Search for the cell housing the specified text and yield its [X, Y] center coordinate. 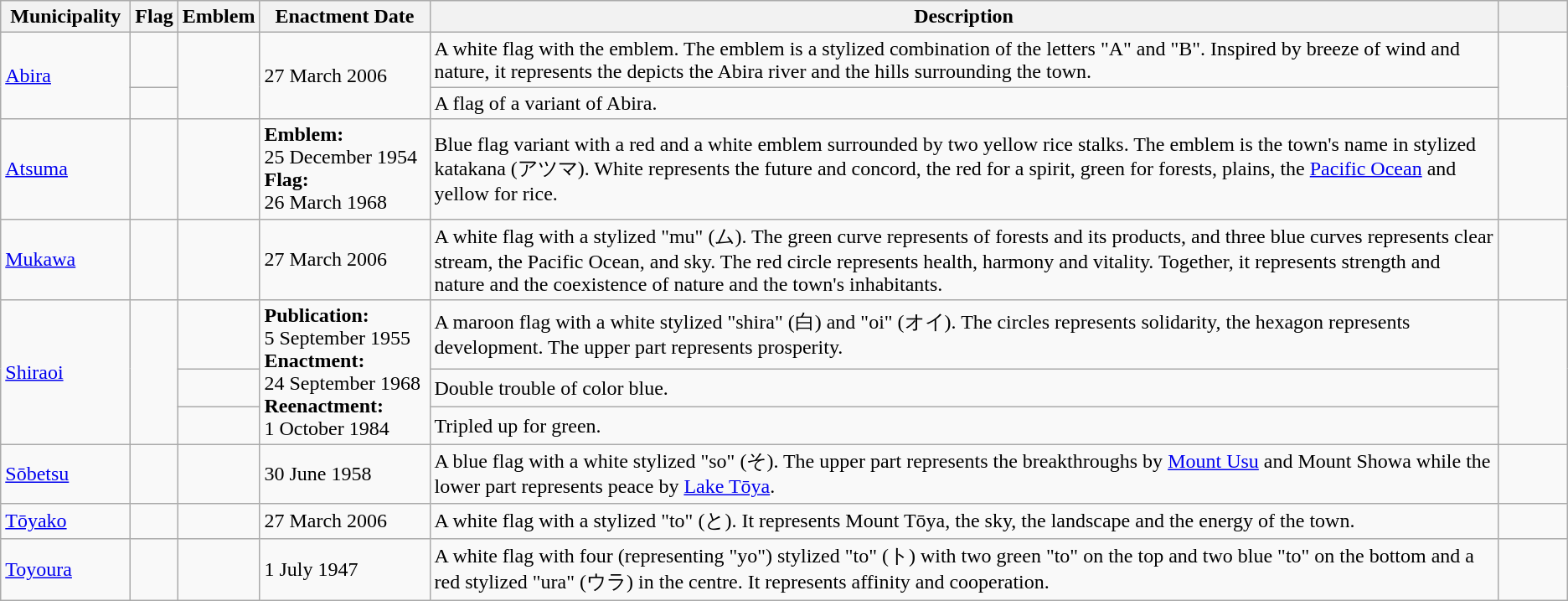
Flag [154, 17]
Publication:5 September 1955Enactment:24 September 1968Reenactment:1 October 1984 [345, 372]
1 July 1947 [345, 570]
Sōbetsu [65, 474]
A white flag with a stylized "to" (と). It represents Mount Tōya, the sky, the landscape and the energy of the town. [963, 521]
Tōyako [65, 521]
Abira [65, 75]
Municipality [65, 17]
Emblem:25 December 1954Flag:26 March 1968 [345, 169]
Enactment Date [345, 17]
Tripled up for green. [963, 426]
Atsuma [65, 169]
Description [963, 17]
Emblem [219, 17]
Shiraoi [65, 372]
A flag of a variant of Abira. [963, 103]
Mukawa [65, 260]
Double trouble of color blue. [963, 387]
Toyoura [65, 570]
30 June 1958 [345, 474]
